Output the (X, Y) coordinate of the center of the cell containing the given text.  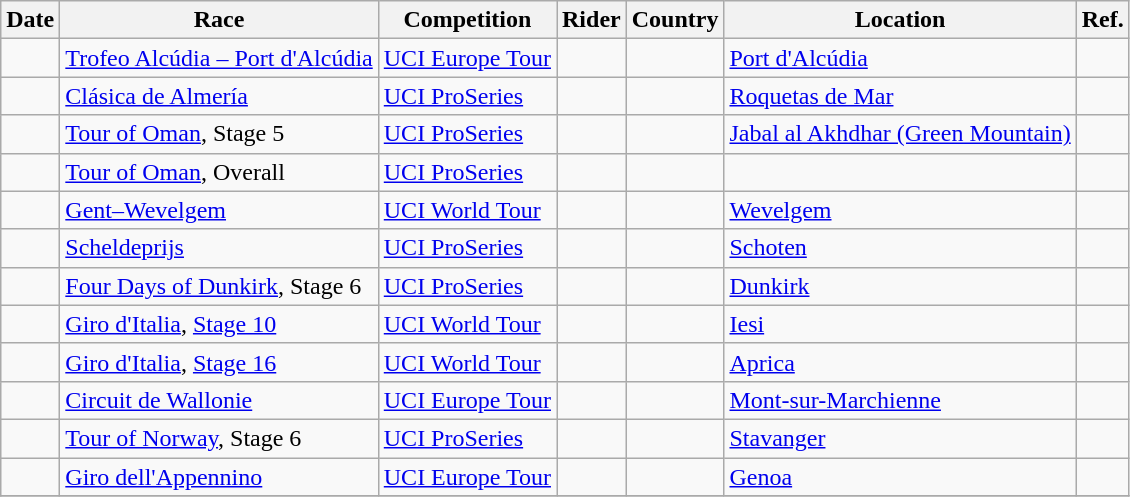
Jabal al Akhdhar (Green Mountain) (900, 134)
Trofeo Alcúdia – Port d'Alcúdia (219, 58)
Aprica (900, 362)
Port d'Alcúdia (900, 58)
Race (219, 20)
Clásica de Almería (219, 96)
Giro dell'Appennino (219, 477)
Iesi (900, 324)
Dunkirk (900, 286)
Country (675, 20)
Genoa (900, 477)
Location (900, 20)
Tour of Oman, Overall (219, 172)
Giro d'Italia, Stage 16 (219, 362)
Date (30, 20)
Rider (591, 20)
Ref. (1102, 20)
Gent–Wevelgem (219, 210)
Competition (467, 20)
Roquetas de Mar (900, 96)
Giro d'Italia, Stage 10 (219, 324)
Stavanger (900, 438)
Circuit de Wallonie (219, 400)
Tour of Oman, Stage 5 (219, 134)
Wevelgem (900, 210)
Schoten (900, 248)
Four Days of Dunkirk, Stage 6 (219, 286)
Tour of Norway, Stage 6 (219, 438)
Scheldeprijs (219, 248)
Mont-sur-Marchienne (900, 400)
